For the text-containing cell, return its midpoint in (X, Y) coordinate format. 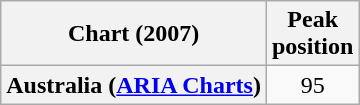
Chart (2007) (134, 34)
Australia (ARIA Charts) (134, 85)
95 (312, 85)
Peakposition (312, 34)
